Extract the (x, y) coordinate from the center of the cell holding the provided text.  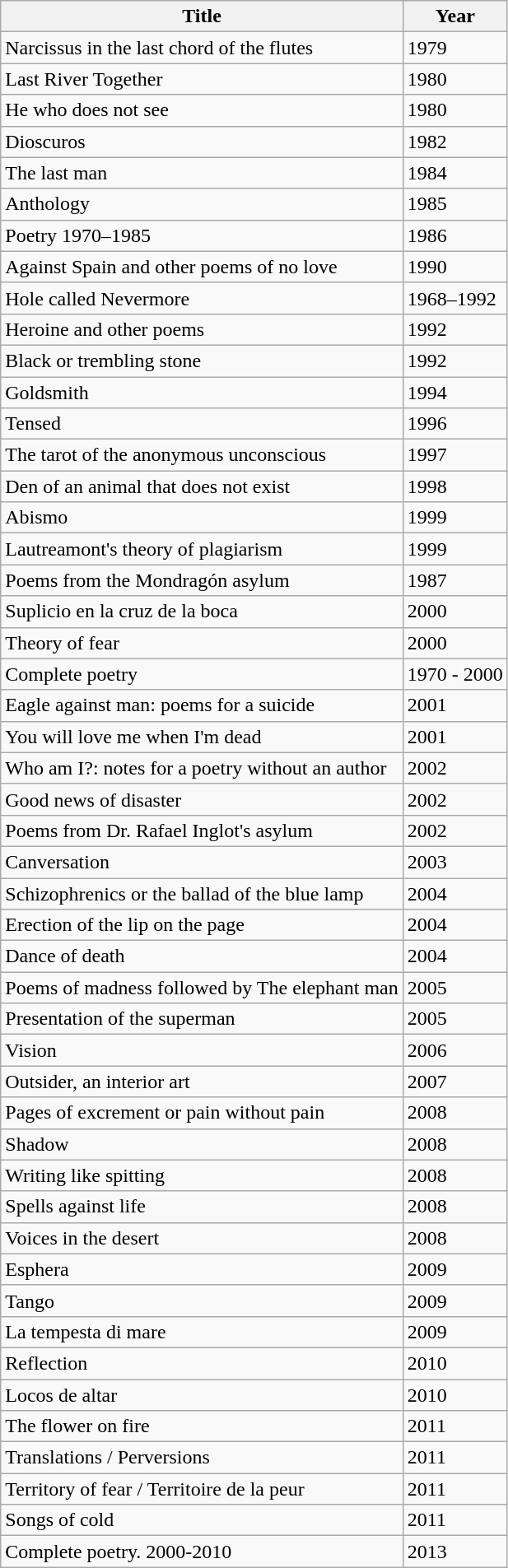
Territory of fear / Territoire de la peur (203, 1489)
Esphera (203, 1269)
1985 (454, 204)
Theory of fear (203, 643)
Poems from Dr. Rafael Inglot's asylum (203, 831)
Writing like spitting (203, 1175)
Outsider, an interior art (203, 1082)
2006 (454, 1050)
Voices in the desert (203, 1238)
Eagle against man: poems for a suicide (203, 705)
1997 (454, 455)
Last River Together (203, 79)
Presentation of the superman (203, 1019)
The last man (203, 173)
Reflection (203, 1363)
Goldsmith (203, 393)
1968–1992 (454, 298)
Erection of the lip on the page (203, 925)
Locos de altar (203, 1395)
1987 (454, 580)
2013 (454, 1552)
Poetry 1970–1985 (203, 235)
Black or trembling stone (203, 361)
Narcissus in the last chord of the flutes (203, 48)
The tarot of the anonymous unconscious (203, 455)
1979 (454, 48)
1996 (454, 424)
1982 (454, 142)
Abismo (203, 518)
You will love me when I'm dead (203, 737)
Schizophrenics or the ballad of the blue lamp (203, 893)
Den of an animal that does not exist (203, 486)
1998 (454, 486)
Lautreamont's theory of plagiarism (203, 549)
He who does not see (203, 110)
Hole called Nevermore (203, 298)
1986 (454, 235)
Poems from the Mondragón asylum (203, 580)
Shadow (203, 1144)
Pages of excrement or pain without pain (203, 1113)
Good news of disaster (203, 799)
Canversation (203, 862)
Heroine and other poems (203, 329)
Vision (203, 1050)
Tango (203, 1300)
1970 - 2000 (454, 674)
Poems of madness followed by The elephant man (203, 988)
Tensed (203, 424)
Translations / Perversions (203, 1458)
Year (454, 16)
Anthology (203, 204)
Complete poetry (203, 674)
Dance of death (203, 956)
Who am I?: notes for a poetry without an author (203, 768)
Spells against life (203, 1207)
1990 (454, 267)
Title (203, 16)
Dioscuros (203, 142)
1994 (454, 393)
2007 (454, 1082)
Against Spain and other poems of no love (203, 267)
La tempesta di mare (203, 1332)
Suplicio en la cruz de la boca (203, 612)
2003 (454, 862)
Complete poetry. 2000-2010 (203, 1552)
Songs of cold (203, 1520)
1984 (454, 173)
The flower on fire (203, 1426)
